Determine the (x, y) coordinate at the center of the cell enclosing the given text.  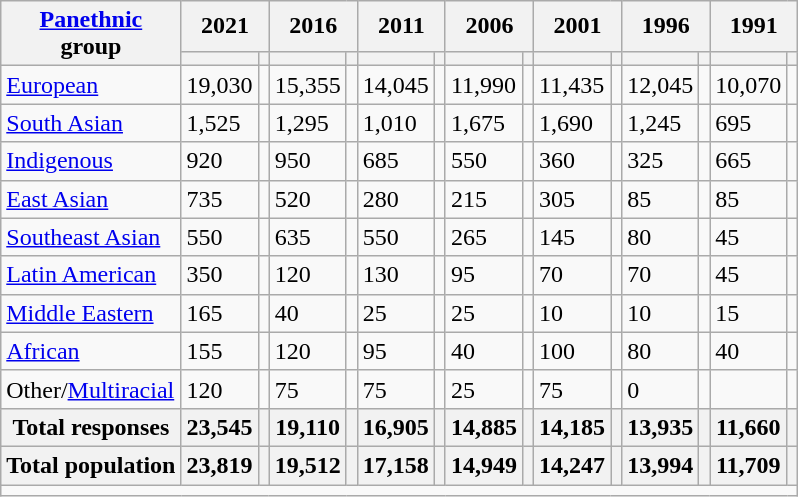
19,030 (220, 85)
11,660 (748, 427)
East Asian (91, 199)
Other/Multiracial (91, 389)
Total population (91, 465)
155 (220, 351)
15,355 (308, 85)
1,525 (220, 123)
165 (220, 313)
130 (396, 275)
Middle Eastern (91, 313)
0 (660, 389)
14,949 (484, 465)
19,110 (308, 427)
350 (220, 275)
13,994 (660, 465)
1996 (666, 26)
14,045 (396, 85)
2001 (578, 26)
14,885 (484, 427)
23,545 (220, 427)
1,690 (572, 123)
100 (572, 351)
Total responses (91, 427)
2021 (225, 26)
Southeast Asian (91, 237)
15 (748, 313)
280 (396, 199)
11,990 (484, 85)
265 (484, 237)
1,010 (396, 123)
European (91, 85)
South Asian (91, 123)
1,245 (660, 123)
305 (572, 199)
14,185 (572, 427)
1,295 (308, 123)
1991 (754, 26)
14,247 (572, 465)
12,045 (660, 85)
360 (572, 161)
Latin American (91, 275)
11,709 (748, 465)
695 (748, 123)
685 (396, 161)
520 (308, 199)
665 (748, 161)
920 (220, 161)
11,435 (572, 85)
215 (484, 199)
145 (572, 237)
325 (660, 161)
10,070 (748, 85)
23,819 (220, 465)
2006 (489, 26)
950 (308, 161)
17,158 (396, 465)
19,512 (308, 465)
African (91, 351)
2011 (401, 26)
735 (220, 199)
16,905 (396, 427)
Panethnicgroup (91, 34)
13,935 (660, 427)
Indigenous (91, 161)
2016 (313, 26)
1,675 (484, 123)
635 (308, 237)
